From the cell containing the given text, extract its center point as (x, y) coordinate. 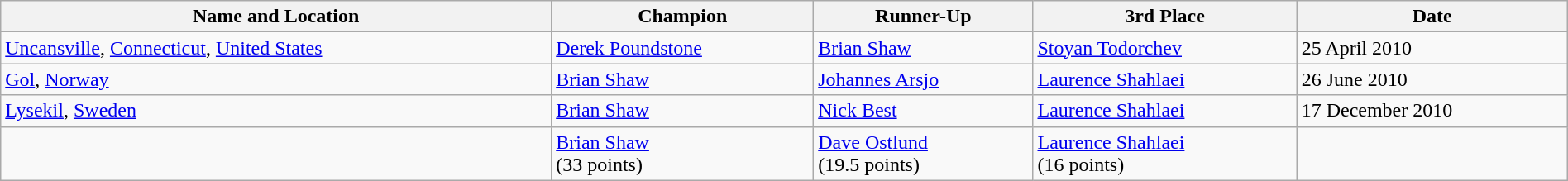
Stoyan Todorchev (1164, 48)
Lysekil, Sweden (276, 111)
17 December 2010 (1432, 111)
Date (1432, 17)
Laurence Shahlaei (16 points) (1164, 154)
Derek Poundstone (683, 48)
Brian Shaw (33 points) (683, 154)
26 June 2010 (1432, 79)
Uncansville, Connecticut, United States (276, 48)
Runner-Up (923, 17)
Johannes Arsjo (923, 79)
Dave Ostlund (19.5 points) (923, 154)
25 April 2010 (1432, 48)
Nick Best (923, 111)
Champion (683, 17)
Name and Location (276, 17)
Gol, Norway (276, 79)
3rd Place (1164, 17)
